Capture the cell that displays the provided text and extract its [x, y] central coordinate. 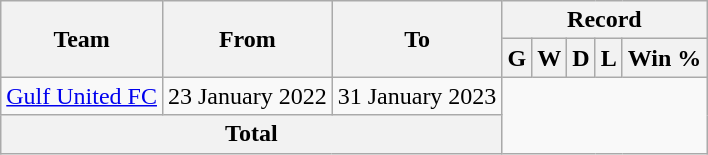
G [517, 58]
31 January 2023 [417, 96]
Team [82, 39]
Record [604, 20]
Gulf United FC [82, 96]
Total [252, 134]
Win % [664, 58]
To [417, 39]
W [550, 58]
23 January 2022 [247, 96]
D [581, 58]
L [608, 58]
From [247, 39]
